Detect which cell encompasses the target text, then output its (X, Y) center coordinate. 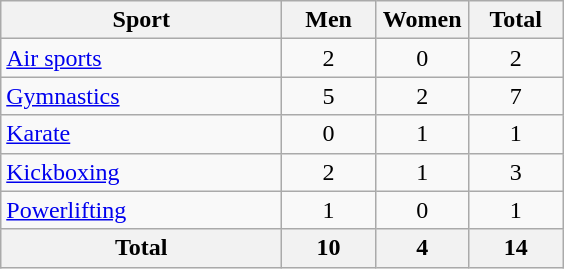
3 (516, 172)
4 (422, 248)
Men (329, 20)
10 (329, 248)
Gymnastics (142, 96)
Sport (142, 20)
7 (516, 96)
Powerlifting (142, 210)
Kickboxing (142, 172)
5 (329, 96)
Women (422, 20)
Air sports (142, 58)
Karate (142, 134)
14 (516, 248)
